Identify which cell holds the provided text, then report its [X, Y] central coordinate. 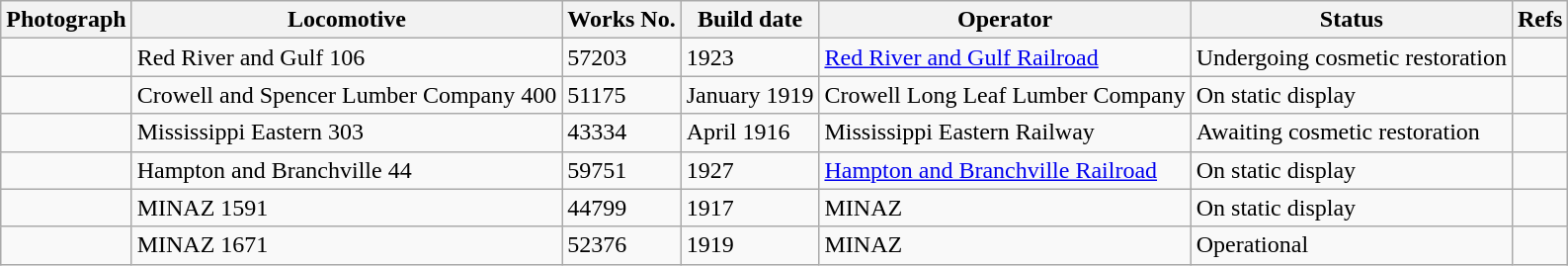
1917 [750, 208]
Red River and Gulf 106 [347, 57]
Awaiting cosmetic restoration [1352, 133]
Operator [1005, 20]
Refs [1539, 20]
Works No. [621, 20]
Crowell Long Leaf Lumber Company [1005, 95]
MINAZ 1671 [347, 245]
52376 [621, 245]
Operational [1352, 245]
Mississippi Eastern 303 [347, 133]
MINAZ 1591 [347, 208]
January 1919 [750, 95]
April 1916 [750, 133]
Undergoing cosmetic restoration [1352, 57]
1923 [750, 57]
51175 [621, 95]
Red River and Gulf Railroad [1005, 57]
43334 [621, 133]
1919 [750, 245]
Crowell and Spencer Lumber Company 400 [347, 95]
Status [1352, 20]
Photograph [66, 20]
57203 [621, 57]
Hampton and Branchville 44 [347, 170]
Locomotive [347, 20]
Build date [750, 20]
Hampton and Branchville Railroad [1005, 170]
Mississippi Eastern Railway [1005, 133]
44799 [621, 208]
59751 [621, 170]
1927 [750, 170]
